Scan for the cell matching the given text and deliver its (X, Y) coordinate at center. 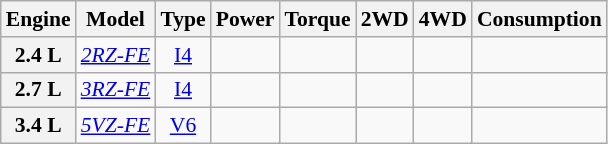
4WD (443, 19)
3RZ-FE (116, 90)
Consumption (540, 19)
2.7 L (38, 90)
3.4 L (38, 126)
Type (182, 19)
V6 (182, 126)
Engine (38, 19)
5VZ-FE (116, 126)
Model (116, 19)
2.4 L (38, 55)
Power (246, 19)
Torque (318, 19)
2RZ-FE (116, 55)
2WD (385, 19)
